From the cell containing the given text, extract its center point as (x, y) coordinate. 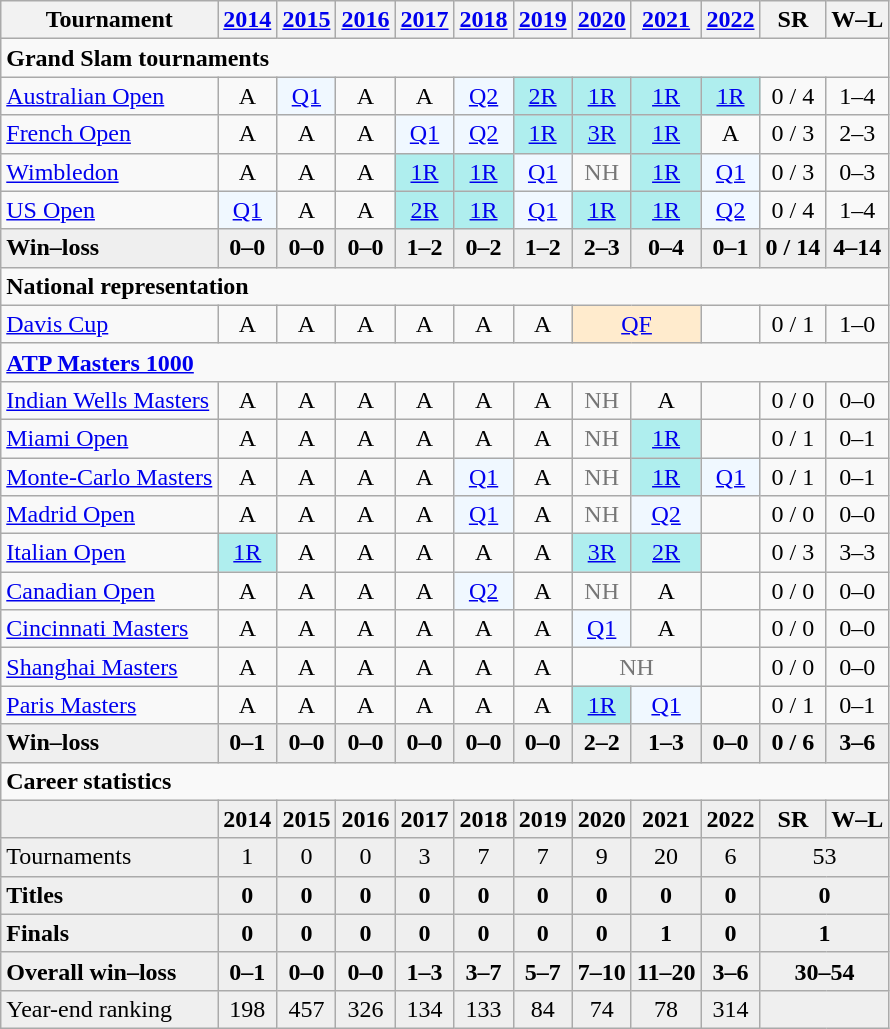
326 (366, 1009)
314 (730, 1009)
53 (824, 857)
National representation (445, 286)
4–14 (858, 248)
Cincinnati Masters (110, 629)
Tournament (110, 20)
0–2 (484, 248)
Overall win–loss (110, 971)
Canadian Open (110, 591)
Titles (110, 895)
French Open (110, 134)
133 (484, 1009)
5–7 (542, 971)
9 (602, 857)
Indian Wells Masters (110, 400)
20 (666, 857)
Finals (110, 933)
78 (666, 1009)
US Open (110, 210)
Tournaments (110, 857)
Career statistics (445, 781)
30–54 (824, 971)
Paris Masters (110, 705)
198 (248, 1009)
0 / 6 (793, 743)
Davis Cup (110, 324)
Shanghai Masters (110, 667)
0–3 (858, 172)
6 (730, 857)
1–0 (858, 324)
Monte-Carlo Masters (110, 477)
2–2 (602, 743)
11–20 (666, 971)
Grand Slam tournaments (445, 58)
457 (306, 1009)
0–4 (666, 248)
74 (602, 1009)
ATP Masters 1000 (445, 362)
134 (424, 1009)
3–7 (484, 971)
Wimbledon (110, 172)
Miami Open (110, 438)
0 / 14 (793, 248)
Italian Open (110, 553)
84 (542, 1009)
QF (636, 324)
Year-end ranking (110, 1009)
Australian Open (110, 96)
3–3 (858, 553)
Madrid Open (110, 515)
3 (424, 857)
7–10 (602, 971)
